Extract the (x, y) coordinate from the center of the cell holding the provided text.  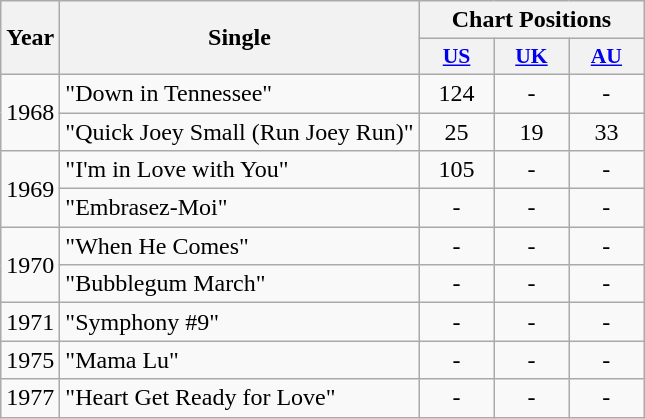
"When He Comes" (240, 246)
33 (606, 131)
105 (456, 170)
UK (532, 57)
"Heart Get Ready for Love" (240, 398)
1968 (30, 112)
AU (606, 57)
"Bubblegum March" (240, 284)
Single (240, 38)
"Mama Lu" (240, 360)
25 (456, 131)
US (456, 57)
"Embrasez-Moi" (240, 208)
1969 (30, 189)
1975 (30, 360)
"Down in Tennessee" (240, 93)
124 (456, 93)
1970 (30, 265)
1977 (30, 398)
Year (30, 38)
1971 (30, 322)
"I'm in Love with You" (240, 170)
19 (532, 131)
Chart Positions (532, 20)
"Quick Joey Small (Run Joey Run)" (240, 131)
"Symphony #9" (240, 322)
